For the text-containing cell, return its midpoint in [x, y] coordinate format. 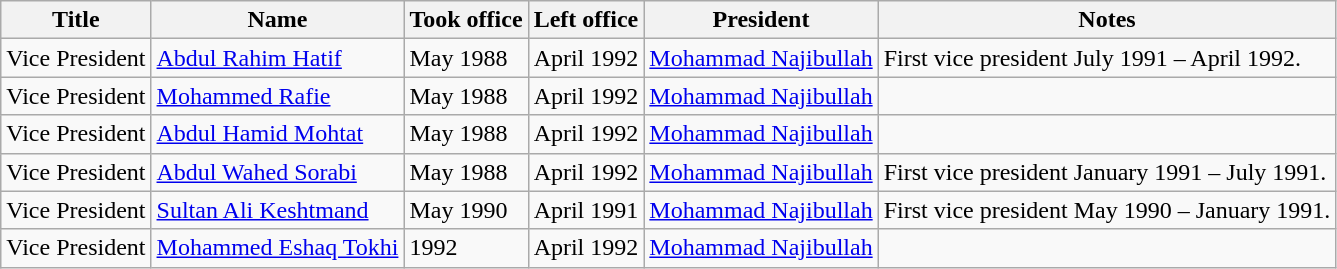
First vice president July 1991 – April 1992. [1107, 58]
May 1990 [466, 210]
Mohammed Eshaq Tokhi [278, 248]
President [761, 20]
Took office [466, 20]
Abdul Hamid Mohtat [278, 134]
Left office [586, 20]
Title [76, 20]
1992 [466, 248]
Sultan Ali Keshtmand [278, 210]
Name [278, 20]
April 1991 [586, 210]
First vice president May 1990 – January 1991. [1107, 210]
Abdul Wahed Sorabi [278, 172]
First vice president January 1991 – July 1991. [1107, 172]
Notes [1107, 20]
Mohammed Rafie [278, 96]
Abdul Rahim Hatif [278, 58]
